Search for the cell housing the specified text and yield its (X, Y) center coordinate. 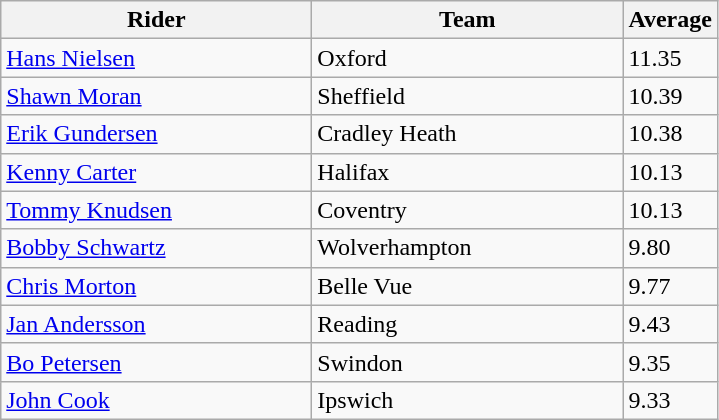
Ipswich (468, 400)
Sheffield (468, 96)
11.35 (670, 58)
Halifax (468, 172)
9.77 (670, 286)
Hans Nielsen (156, 58)
Kenny Carter (156, 172)
Reading (468, 324)
Tommy Knudsen (156, 210)
Swindon (468, 362)
John Cook (156, 400)
Belle Vue (468, 286)
Bo Petersen (156, 362)
10.39 (670, 96)
9.43 (670, 324)
Cradley Heath (468, 134)
Team (468, 20)
Bobby Schwartz (156, 248)
Wolverhampton (468, 248)
9.33 (670, 400)
Jan Andersson (156, 324)
Average (670, 20)
Erik Gundersen (156, 134)
Coventry (468, 210)
9.80 (670, 248)
Chris Morton (156, 286)
9.35 (670, 362)
Rider (156, 20)
Oxford (468, 58)
Shawn Moran (156, 96)
10.38 (670, 134)
